For the text-containing cell, return its midpoint in [x, y] coordinate format. 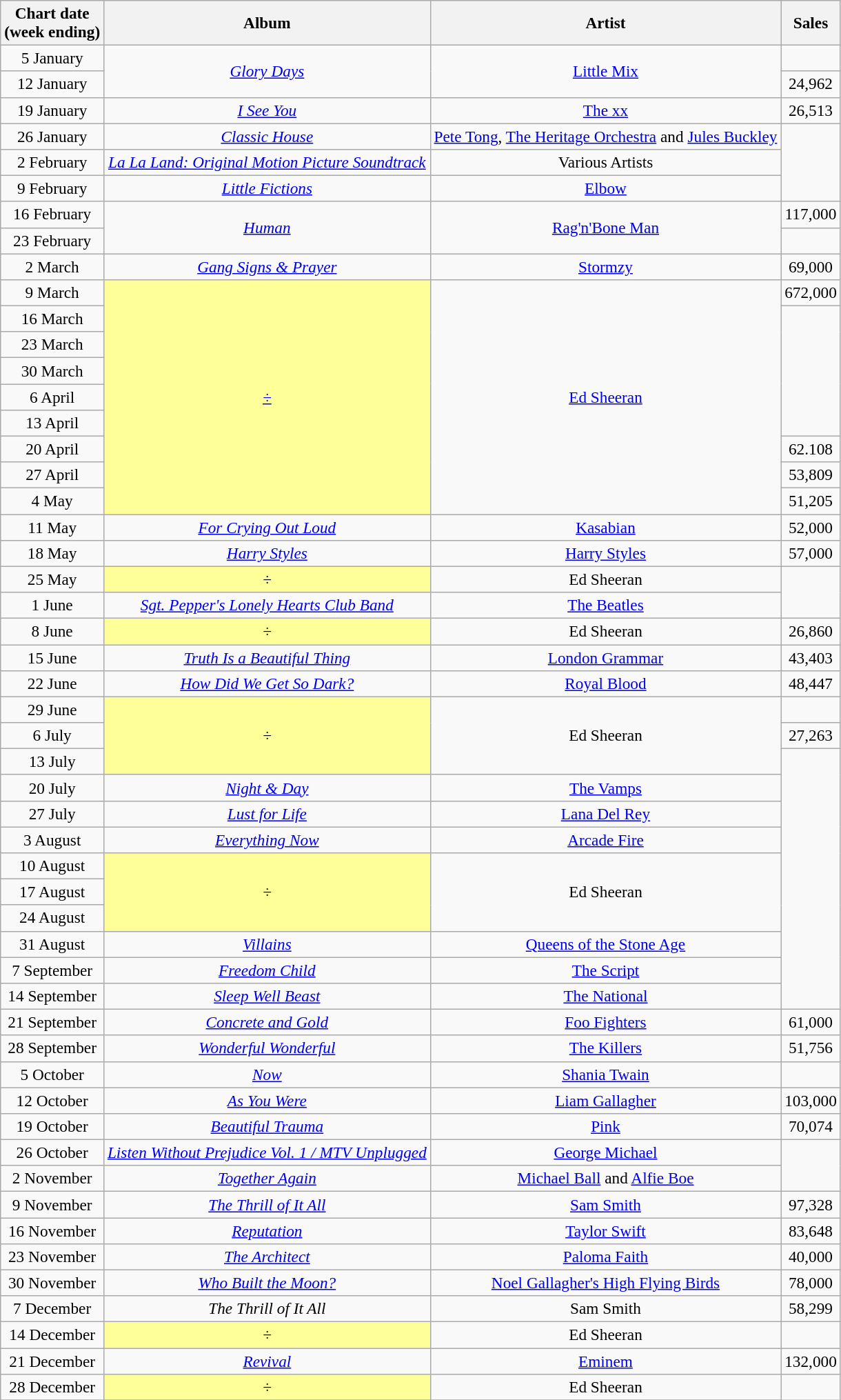
7 September [52, 970]
Who Built the Moon? [267, 1283]
Foo Fighters [605, 1022]
Beautiful Trauma [267, 1126]
23 March [52, 345]
25 May [52, 579]
Now [267, 1074]
62.108 [811, 449]
13 July [52, 761]
Album [267, 22]
I See You [267, 110]
La La Land: Original Motion Picture Soundtrack [267, 162]
Lana Del Rey [605, 814]
For Crying Out Loud [267, 527]
Sleep Well Beast [267, 996]
28 September [52, 1048]
672,000 [811, 292]
The National [605, 996]
Artist [605, 22]
Shania Twain [605, 1074]
The xx [605, 110]
Glory Days [267, 71]
Stormzy [605, 266]
78,000 [811, 1283]
Truth Is a Beautiful Thing [267, 657]
30 March [52, 370]
19 January [52, 110]
The Beatles [605, 605]
Pete Tong, The Heritage Orchestra and Jules Buckley [605, 136]
83,648 [811, 1230]
27 April [52, 475]
Gang Signs & Prayer [267, 266]
9 November [52, 1204]
26,860 [811, 631]
4 May [52, 501]
George Michael [605, 1152]
13 April [52, 423]
The Script [605, 970]
24 August [52, 918]
10 August [52, 866]
21 December [52, 1361]
69,000 [811, 266]
26,513 [811, 110]
Night & Day [267, 788]
Everything Now [267, 839]
70,074 [811, 1126]
Little Mix [605, 71]
9 February [52, 188]
Arcade Fire [605, 839]
6 July [52, 735]
16 November [52, 1230]
3 August [52, 839]
Noel Gallagher's High Flying Birds [605, 1283]
Together Again [267, 1179]
27,263 [811, 735]
97,328 [811, 1204]
26 October [52, 1152]
16 February [52, 214]
Reputation [267, 1230]
2 November [52, 1179]
Queens of the Stone Age [605, 944]
London Grammar [605, 657]
15 June [52, 657]
7 December [52, 1309]
29 June [52, 710]
43,403 [811, 657]
Taylor Swift [605, 1230]
132,000 [811, 1361]
26 January [52, 136]
24,962 [811, 84]
Chart date(week ending) [52, 22]
61,000 [811, 1022]
18 May [52, 553]
52,000 [811, 527]
17 August [52, 892]
51,205 [811, 501]
51,756 [811, 1048]
Concrete and Gold [267, 1022]
12 October [52, 1100]
5 January [52, 58]
Freedom Child [267, 970]
Paloma Faith [605, 1257]
Various Artists [605, 162]
58,299 [811, 1309]
8 June [52, 631]
Michael Ball and Alfie Boe [605, 1179]
Liam Gallagher [605, 1100]
Listen Without Prejudice Vol. 1 / MTV Unplugged [267, 1152]
The Architect [267, 1257]
Villains [267, 944]
12 January [52, 84]
Kasabian [605, 527]
23 November [52, 1257]
2 February [52, 162]
40,000 [811, 1257]
Sgt. Pepper's Lonely Hearts Club Band [267, 605]
Wonderful Wonderful [267, 1048]
103,000 [811, 1100]
30 November [52, 1283]
The Vamps [605, 788]
6 April [52, 397]
Pink [605, 1126]
20 July [52, 788]
9 March [52, 292]
How Did We Get So Dark? [267, 683]
14 December [52, 1334]
Revival [267, 1361]
11 May [52, 527]
Royal Blood [605, 683]
2 March [52, 266]
31 August [52, 944]
Human [267, 228]
28 December [52, 1387]
48,447 [811, 683]
Lust for Life [267, 814]
Classic House [267, 136]
27 July [52, 814]
14 September [52, 996]
20 April [52, 449]
117,000 [811, 214]
Little Fictions [267, 188]
Sales [811, 22]
As You Were [267, 1100]
16 March [52, 319]
The Killers [605, 1048]
1 June [52, 605]
5 October [52, 1074]
22 June [52, 683]
53,809 [811, 475]
19 October [52, 1126]
Eminem [605, 1361]
Rag'n'Bone Man [605, 228]
Elbow [605, 188]
57,000 [811, 553]
21 September [52, 1022]
23 February [52, 241]
